Detect which cell encompasses the target text, then output its [X, Y] center coordinate. 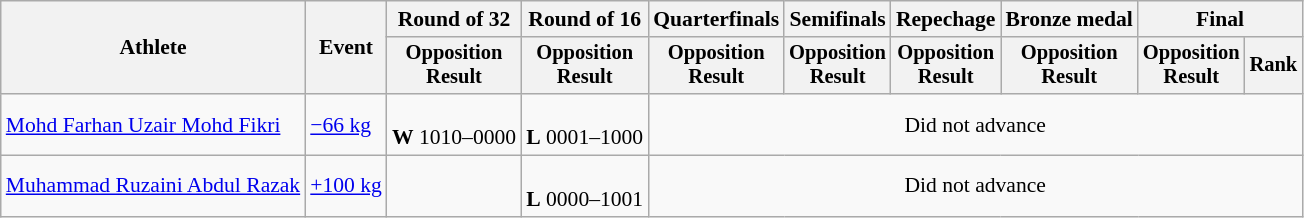
Bronze medal [1068, 19]
Semifinals [838, 19]
L 0000–1001 [584, 186]
Final [1220, 19]
Muhammad Ruzaini Abdul Razak [153, 186]
Athlete [153, 48]
Round of 16 [584, 19]
Round of 32 [454, 19]
Repechage [946, 19]
−66 kg [346, 124]
Mohd Farhan Uzair Mohd Fikri [153, 124]
L 0001–1000 [584, 124]
W 1010–0000 [454, 124]
+100 kg [346, 186]
Quarterfinals [716, 19]
Event [346, 48]
Rank [1274, 66]
